Return (x, y) of the center of cell containing provided text 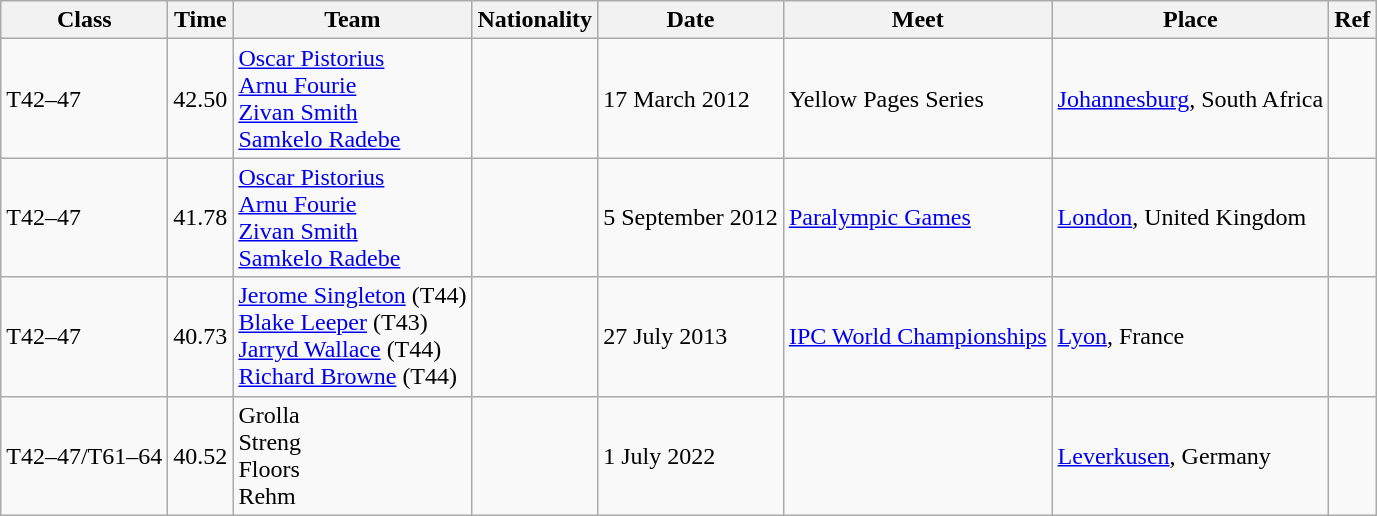
40.52 (200, 456)
Leverkusen, Germany (1190, 456)
17 March 2012 (691, 98)
Johannesburg, South Africa (1190, 98)
Team (352, 20)
27 July 2013 (691, 336)
Meet (918, 20)
IPC World Championships (918, 336)
Paralympic Games (918, 218)
Yellow Pages Series (918, 98)
Date (691, 20)
41.78 (200, 218)
40.73 (200, 336)
London, United Kingdom (1190, 218)
Class (84, 20)
Time (200, 20)
Nationality (535, 20)
Place (1190, 20)
Jerome Singleton (T44)Blake Leeper (T43)Jarryd Wallace (T44)Richard Browne (T44) (352, 336)
1 July 2022 (691, 456)
5 September 2012 (691, 218)
GrollaStrengFloorsRehm (352, 456)
Lyon, France (1190, 336)
T42–47/T61–64 (84, 456)
42.50 (200, 98)
Ref (1352, 20)
